Return the [X, Y] coordinate for the center point of the cell that contains the specified text.  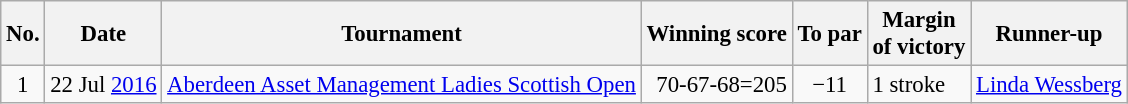
Aberdeen Asset Management Ladies Scottish Open [402, 85]
22 Jul 2016 [104, 85]
To par [830, 34]
Date [104, 34]
Marginof victory [919, 34]
Runner-up [1050, 34]
70-67-68=205 [716, 85]
1 stroke [919, 85]
No. [23, 34]
1 [23, 85]
Linda Wessberg [1050, 85]
Winning score [716, 34]
Tournament [402, 34]
−11 [830, 85]
